Determine the [x, y] coordinate at the center of the cell enclosing the given text.  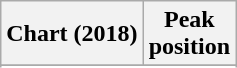
Chart (2018) [72, 34]
Peak position [189, 34]
